Return [X, Y] of the center of cell containing provided text 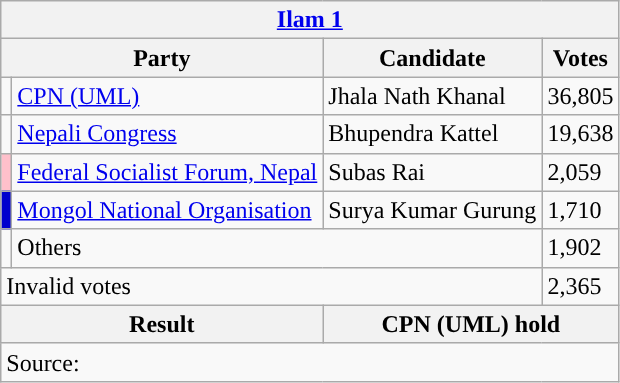
Federal Socialist Forum, Nepal [168, 172]
Jhala Nath Khanal [432, 96]
Subas Rai [432, 172]
Candidate [432, 58]
Result [162, 324]
CPN (UML) hold [471, 324]
Source: [310, 362]
1,710 [580, 210]
1,902 [580, 248]
36,805 [580, 96]
Mongol National Organisation [168, 210]
2,365 [580, 286]
Votes [580, 58]
Bhupendra Kattel [432, 134]
Others [277, 248]
Invalid votes [272, 286]
Party [162, 58]
Surya Kumar Gurung [432, 210]
Ilam 1 [310, 20]
Nepali Congress [168, 134]
CPN (UML) [168, 96]
2,059 [580, 172]
19,638 [580, 134]
